Return the [X, Y] coordinate for the center point of the cell that contains the specified text.  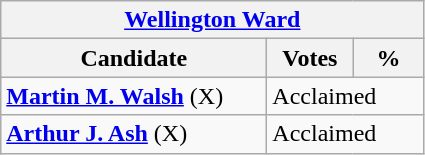
Candidate [134, 58]
Votes [310, 58]
Martin M. Walsh (X) [134, 96]
% [388, 58]
Wellington Ward [212, 20]
Arthur J. Ash (X) [134, 134]
